Capture the cell that displays the provided text and extract its (x, y) central coordinate. 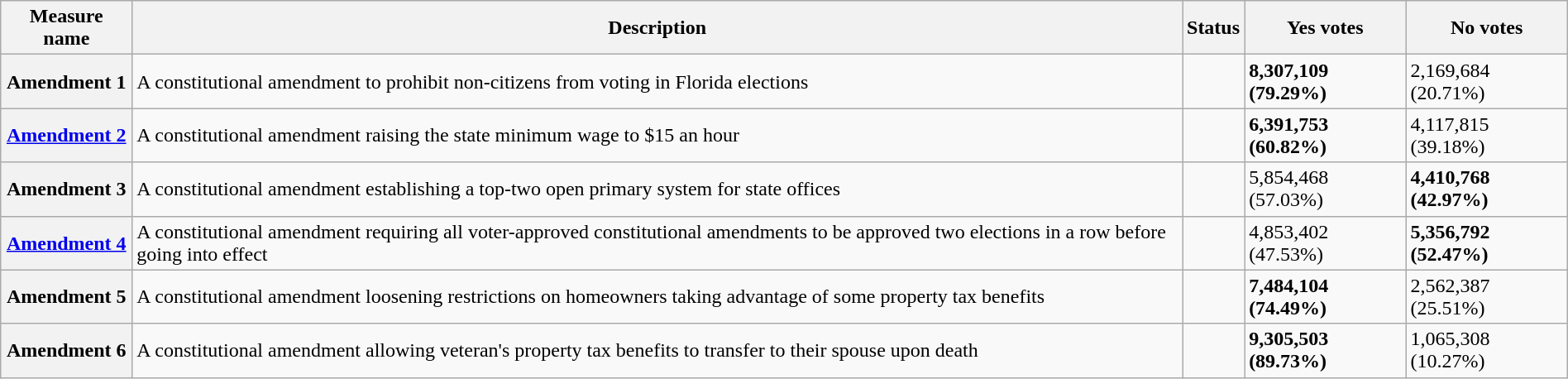
A constitutional amendment allowing veteran's property tax benefits to transfer to their spouse upon death (657, 351)
7,484,104 (74.49%) (1325, 296)
Amendment 1 (66, 81)
Measure name (66, 28)
4,117,815 (39.18%) (1487, 136)
5,854,468 (57.03%) (1325, 189)
A constitutional amendment loosening restrictions on homeowners taking advantage of some property tax benefits (657, 296)
Description (657, 28)
A constitutional amendment requiring all voter-approved constitutional amendments to be approved two elections in a row before going into effect (657, 243)
4,853,402 (47.53%) (1325, 243)
Status (1214, 28)
6,391,753 (60.82%) (1325, 136)
Amendment 2 (66, 136)
Amendment 6 (66, 351)
1,065,308 (10.27%) (1487, 351)
2,562,387 (25.51%) (1487, 296)
No votes (1487, 28)
Yes votes (1325, 28)
Amendment 5 (66, 296)
Amendment 3 (66, 189)
4,410,768 (42.97%) (1487, 189)
5,356,792 (52.47%) (1487, 243)
9,305,503 (89.73%) (1325, 351)
8,307,109 (79.29%) (1325, 81)
Amendment 4 (66, 243)
A constitutional amendment to prohibit non-citizens from voting in Florida elections (657, 81)
2,169,684 (20.71%) (1487, 81)
A constitutional amendment raising the state minimum wage to $15 an hour (657, 136)
A constitutional amendment establishing a top-two open primary system for state offices (657, 189)
